For the text-containing cell, return its midpoint in [X, Y] coordinate format. 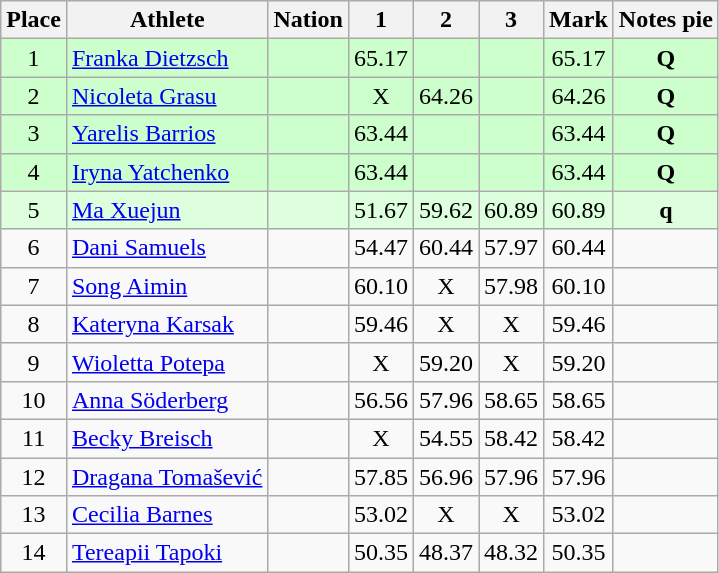
48.32 [512, 553]
10 [34, 400]
11 [34, 438]
Kateryna Karsak [167, 324]
Athlete [167, 20]
Cecilia Barnes [167, 515]
51.67 [380, 210]
Place [34, 20]
8 [34, 324]
Nation [308, 20]
6 [34, 248]
14 [34, 553]
Dragana Tomašević [167, 477]
Notes pie [666, 20]
q [666, 210]
13 [34, 515]
57.98 [512, 286]
5 [34, 210]
Iryna Yatchenko [167, 172]
Wioletta Potepa [167, 362]
Ma Xuejun [167, 210]
54.55 [446, 438]
54.47 [380, 248]
57.97 [512, 248]
Dani Samuels [167, 248]
4 [34, 172]
48.37 [446, 553]
12 [34, 477]
Tereapii Tapoki [167, 553]
56.96 [446, 477]
Becky Breisch [167, 438]
56.56 [380, 400]
9 [34, 362]
Mark [579, 20]
Franka Dietzsch [167, 58]
Nicoleta Grasu [167, 96]
Yarelis Barrios [167, 134]
Anna Söderberg [167, 400]
57.85 [380, 477]
7 [34, 286]
Song Aimin [167, 286]
59.62 [446, 210]
